Locate the cell with the specified text and output its [X, Y] center coordinate. 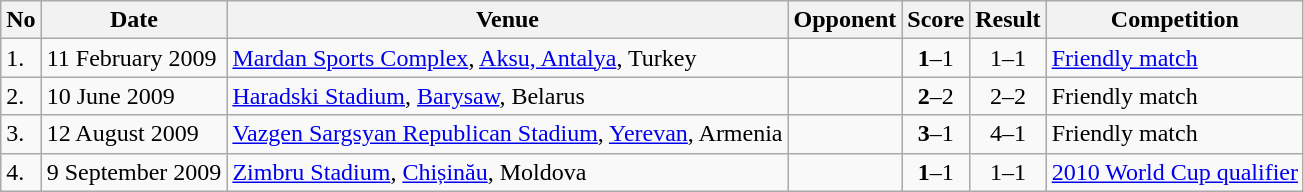
Haradski Stadium, Barysaw, Belarus [508, 96]
Opponent [845, 20]
Venue [508, 20]
9 September 2009 [134, 172]
Result [1008, 20]
Zimbru Stadium, Chișinău, Moldova [508, 172]
Score [936, 20]
No [21, 20]
1. [21, 58]
Mardan Sports Complex, Aksu, Antalya, Turkey [508, 58]
2010 World Cup qualifier [1174, 172]
11 February 2009 [134, 58]
Competition [1174, 20]
Date [134, 20]
Vazgen Sargsyan Republican Stadium, Yerevan, Armenia [508, 134]
3. [21, 134]
12 August 2009 [134, 134]
4–1 [1008, 134]
3–1 [936, 134]
4. [21, 172]
10 June 2009 [134, 96]
2. [21, 96]
